Find where the given text appears and provide that cell's center as (X, Y) coordinate. 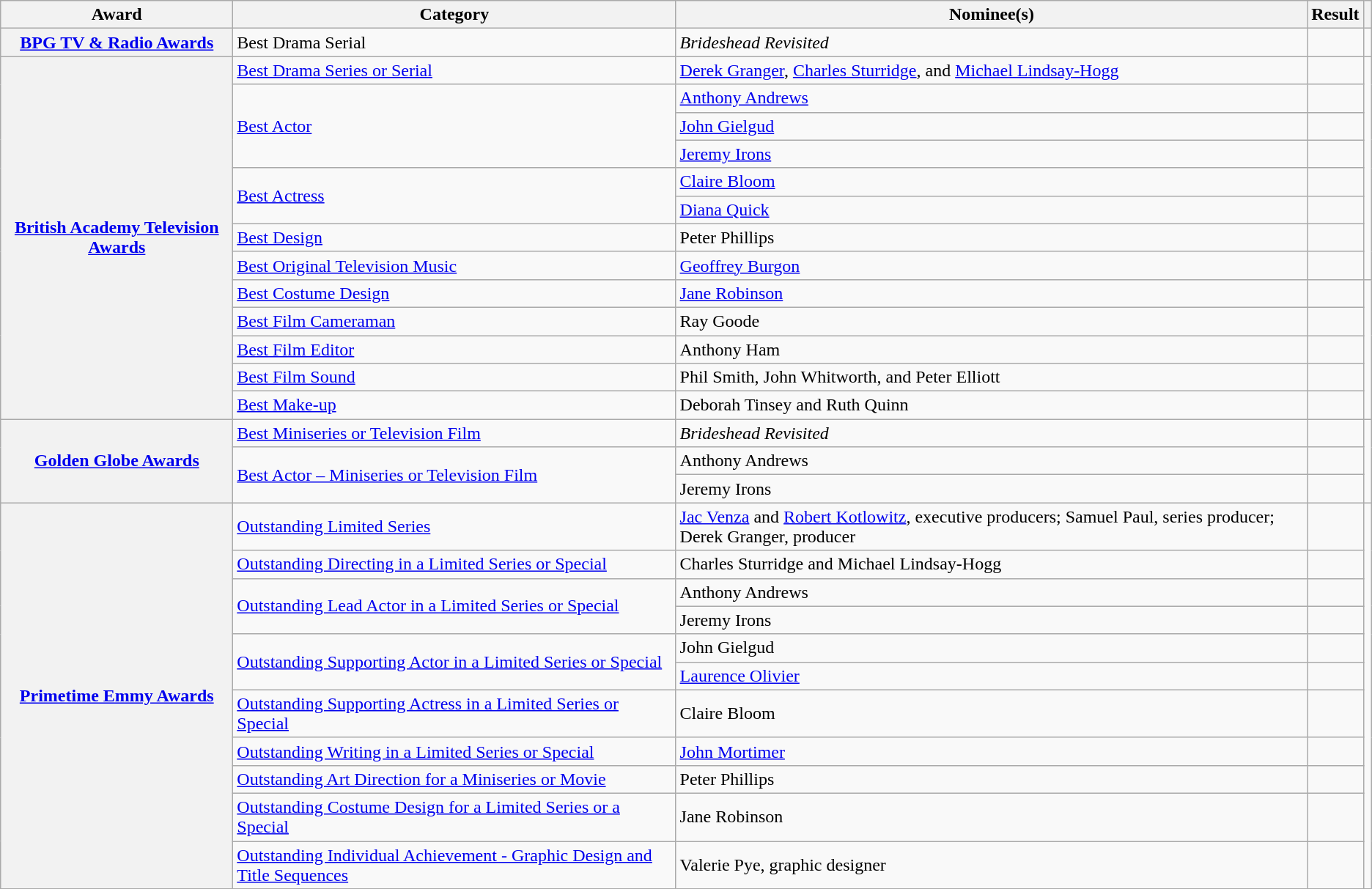
Outstanding Art Direction for a Miniseries or Movie (454, 779)
Best Actor – Miniseries or Television Film (454, 475)
Outstanding Directing in a Limited Series or Special (454, 564)
Best Film Editor (454, 350)
Best Original Television Music (454, 265)
Outstanding Individual Achievement - Graphic Design and Title Sequences (454, 865)
Category (454, 15)
Result (1335, 15)
Best Film Sound (454, 377)
Best Actor (454, 126)
Geoffrey Burgon (992, 265)
Nominee(s) (992, 15)
Best Miniseries or Television Film (454, 433)
Golden Globe Awards (117, 461)
Outstanding Writing in a Limited Series or Special (454, 751)
Primetime Emmy Awards (117, 696)
Best Make-up (454, 405)
Jac Venza and Robert Kotlowitz, executive producers; Samuel Paul, series producer; Derek Granger, producer (992, 526)
Best Drama Serial (454, 43)
British Academy Television Awards (117, 237)
Phil Smith, John Whitworth, and Peter Elliott (992, 377)
Laurence Olivier (992, 676)
Charles Sturridge and Michael Lindsay-Hogg (992, 564)
Best Drama Series or Serial (454, 70)
Outstanding Costume Design for a Limited Series or a Special (454, 816)
BPG TV & Radio Awards (117, 43)
Derek Granger, Charles Sturridge, and Michael Lindsay-Hogg (992, 70)
Award (117, 15)
Outstanding Supporting Actor in a Limited Series or Special (454, 662)
Outstanding Limited Series (454, 526)
Outstanding Supporting Actress in a Limited Series or Special (454, 714)
Best Actress (454, 196)
Ray Goode (992, 321)
Anthony Ham (992, 350)
John Mortimer (992, 751)
Outstanding Lead Actor in a Limited Series or Special (454, 606)
Best Design (454, 237)
Valerie Pye, graphic designer (992, 865)
Best Costume Design (454, 293)
Deborah Tinsey and Ruth Quinn (992, 405)
Best Film Cameraman (454, 321)
Diana Quick (992, 210)
